Determine the [X, Y] coordinate at the center of the cell enclosing the given text.  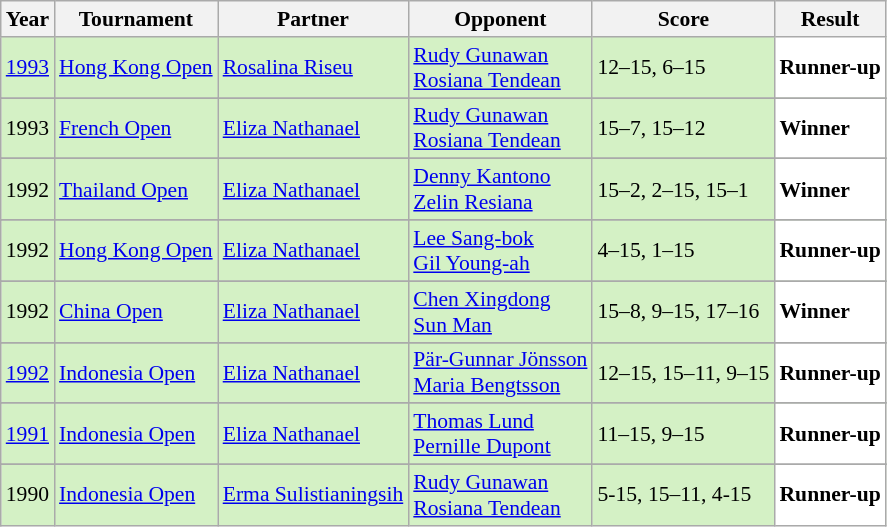
15–2, 2–15, 15–1 [683, 190]
Pär-Gunnar Jönsson Maria Bengtsson [500, 372]
12–15, 15–11, 9–15 [683, 372]
Thomas Lund Pernille Dupont [500, 434]
Denny Kantono Zelin Resiana [500, 190]
French Open [136, 128]
Tournament [136, 19]
Chen Xingdong Sun Man [500, 312]
Thailand Open [136, 190]
4–15, 1–15 [683, 250]
Rosalina Riseu [314, 68]
Lee Sang-bok Gil Young-ah [500, 250]
1991 [28, 434]
15–8, 9–15, 17–16 [683, 312]
Opponent [500, 19]
Year [28, 19]
Erma Sulistianingsih [314, 496]
5-15, 15–11, 4-15 [683, 496]
Score [683, 19]
Result [830, 19]
15–7, 15–12 [683, 128]
Partner [314, 19]
1990 [28, 496]
11–15, 9–15 [683, 434]
12–15, 6–15 [683, 68]
China Open [136, 312]
